Pinpoint the cell where the given text exists, returning its (X, Y) midpoint coordinate. 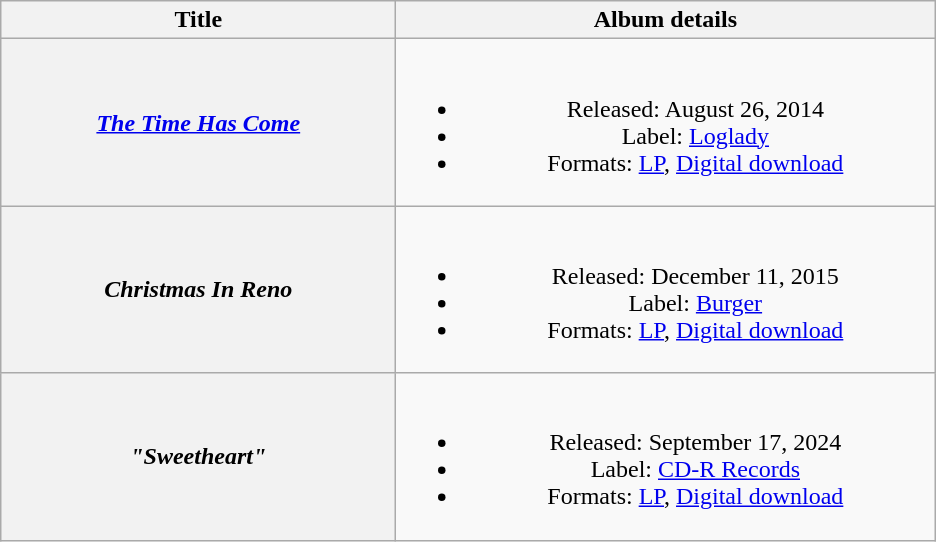
The Time Has Come (198, 122)
Album details (666, 20)
Released: August 26, 2014Label: LogladyFormats: LP, Digital download (666, 122)
Christmas In Reno (198, 290)
Title (198, 20)
Released: September 17, 2024Label: CD-R RecordsFormats: LP, Digital download (666, 456)
"Sweetheart" (198, 456)
Released: December 11, 2015Label: BurgerFormats: LP, Digital download (666, 290)
